Identify which cell holds the provided text, then report its (x, y) central coordinate. 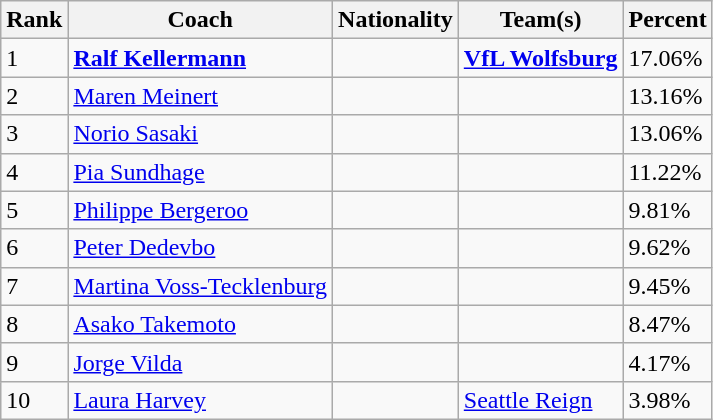
9 (34, 362)
4 (34, 172)
Pia Sundhage (200, 172)
Peter Dedevbo (200, 248)
Jorge Vilda (200, 362)
3.98% (668, 400)
Nationality (396, 20)
VfL Wolfsburg (540, 58)
3 (34, 134)
13.16% (668, 96)
Team(s) (540, 20)
Maren Meinert (200, 96)
13.06% (668, 134)
Asako Takemoto (200, 324)
5 (34, 210)
Laura Harvey (200, 400)
17.06% (668, 58)
9.81% (668, 210)
2 (34, 96)
8.47% (668, 324)
7 (34, 286)
4.17% (668, 362)
1 (34, 58)
11.22% (668, 172)
Ralf Kellermann (200, 58)
Rank (34, 20)
Norio Sasaki (200, 134)
Philippe Bergeroo (200, 210)
Martina Voss-Tecklenburg (200, 286)
Coach (200, 20)
8 (34, 324)
6 (34, 248)
Seattle Reign (540, 400)
10 (34, 400)
Percent (668, 20)
9.62% (668, 248)
9.45% (668, 286)
